Return the [X, Y] coordinate for the center point of the cell that contains the specified text.  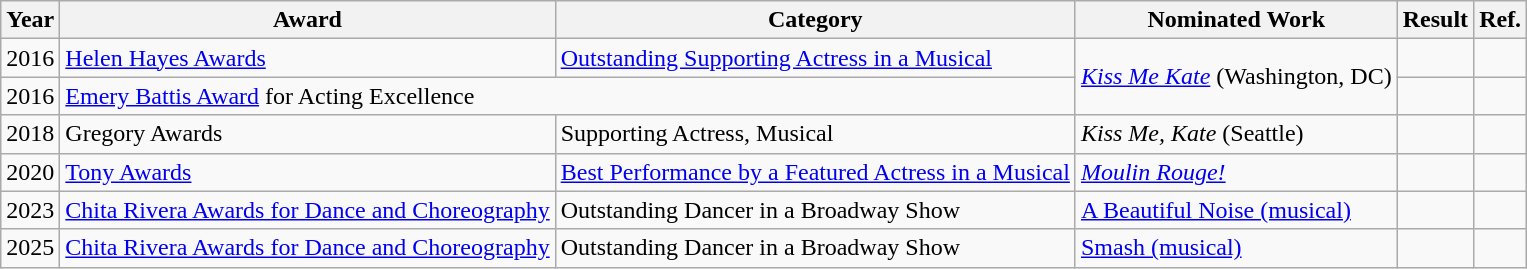
Outstanding Supporting Actress in a Musical [815, 58]
Ref. [1500, 20]
Smash (musical) [1236, 248]
2018 [30, 134]
A Beautiful Noise (musical) [1236, 210]
Best Performance by a Featured Actress in a Musical [815, 172]
Tony Awards [308, 172]
Supporting Actress, Musical [815, 134]
Gregory Awards [308, 134]
Emery Battis Award for Acting Excellence [568, 96]
Moulin Rouge! [1236, 172]
Award [308, 20]
2025 [30, 248]
Result [1435, 20]
2023 [30, 210]
2020 [30, 172]
Kiss Me Kate (Washington, DC) [1236, 77]
Nominated Work [1236, 20]
Category [815, 20]
Helen Hayes Awards [308, 58]
Kiss Me, Kate (Seattle) [1236, 134]
Year [30, 20]
